Search for the cell housing the specified text and yield its (X, Y) center coordinate. 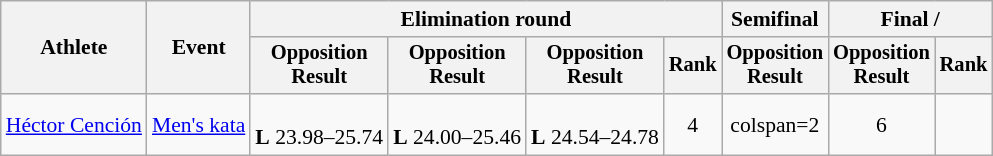
L 24.54–24.78 (595, 124)
L 23.98–25.74 (319, 124)
Athlete (74, 48)
Semifinal (776, 19)
colspan=2 (776, 124)
Final / (910, 19)
Men's kata (198, 124)
L 24.00–25.46 (457, 124)
4 (693, 124)
Elimination round (486, 19)
Héctor Cención (74, 124)
6 (882, 124)
Event (198, 48)
